For the text-containing cell, return its midpoint in [X, Y] coordinate format. 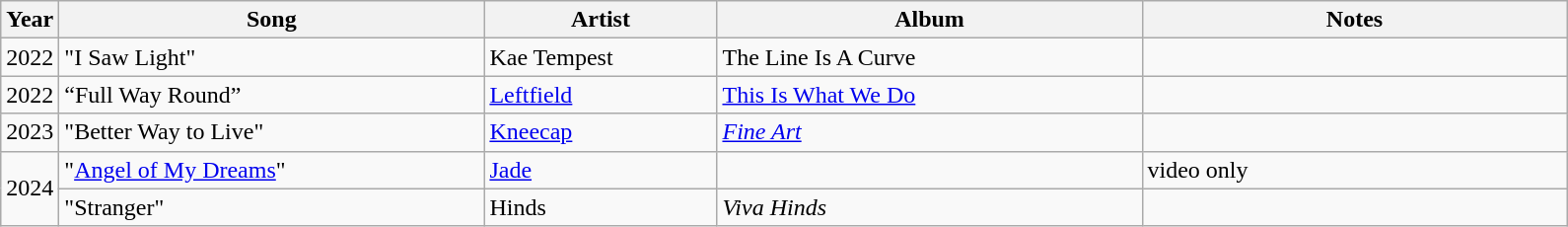
Viva Hinds [929, 207]
Jade [601, 170]
Year [30, 20]
"Stranger" [272, 207]
Kneecap [601, 132]
This Is What We Do [929, 95]
Notes [1355, 20]
Album [929, 20]
“Full Way Round” [272, 95]
Song [272, 20]
Hinds [601, 207]
Kae Tempest [601, 57]
"Angel of My Dreams" [272, 170]
"I Saw Light" [272, 57]
2024 [30, 189]
The Line Is A Curve [929, 57]
Leftfield [601, 95]
Fine Art [929, 132]
"Better Way to Live" [272, 132]
2023 [30, 132]
Artist [601, 20]
video only [1355, 170]
